Locate the cell with the specified text and output its [X, Y] center coordinate. 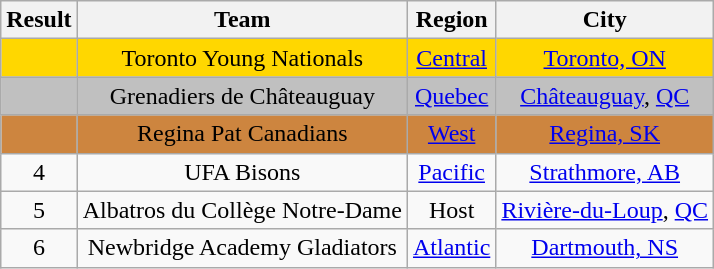
Atlantic [451, 248]
Albatros du Collège Notre-Dame [242, 210]
Pacific [451, 172]
Rivière-du-Loup, QC [605, 210]
Regina Pat Canadians [242, 134]
Toronto, ON [605, 58]
UFA Bisons [242, 172]
6 [39, 248]
Newbridge Academy Gladiators [242, 248]
City [605, 20]
Central [451, 58]
Grenadiers de Châteauguay [242, 96]
Regina, SK [605, 134]
4 [39, 172]
Strathmore, AB [605, 172]
Châteauguay, QC [605, 96]
Dartmouth, NS [605, 248]
Host [451, 210]
5 [39, 210]
Region [451, 20]
Result [39, 20]
Quebec [451, 96]
West [451, 134]
Toronto Young Nationals [242, 58]
Team [242, 20]
